Provide the (x, y) coordinate of the cell's center where the given text is located.  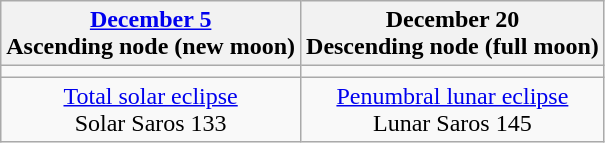
Penumbral lunar eclipseLunar Saros 145 (453, 110)
December 5Ascending node (new moon) (151, 34)
December 20Descending node (full moon) (453, 34)
Total solar eclipseSolar Saros 133 (151, 110)
